Scan for the cell matching the given text and deliver its [x, y] coordinate at center. 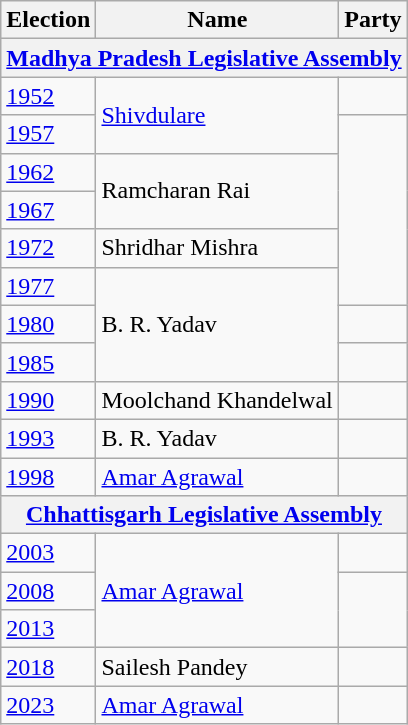
Sailesh Pandey [218, 667]
1967 [48, 210]
2013 [48, 629]
1985 [48, 362]
Shivdulare [218, 115]
2023 [48, 705]
1998 [48, 477]
Chhattisgarh Legislative Assembly [204, 515]
2008 [48, 591]
Name [218, 20]
1972 [48, 248]
1977 [48, 286]
1962 [48, 172]
Election [48, 20]
Ramcharan Rai [218, 191]
Madhya Pradesh Legislative Assembly [204, 58]
1952 [48, 96]
2003 [48, 553]
1980 [48, 324]
Party [373, 20]
Shridhar Mishra [218, 248]
Moolchand Khandelwal [218, 400]
1957 [48, 134]
2018 [48, 667]
1993 [48, 438]
1990 [48, 400]
